Return (x, y) of the center of cell containing provided text 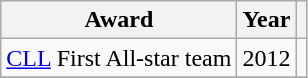
Year (266, 20)
Award (119, 20)
CLL First All-star team (119, 58)
2012 (266, 58)
